Detect which cell encompasses the target text, then output its [x, y] center coordinate. 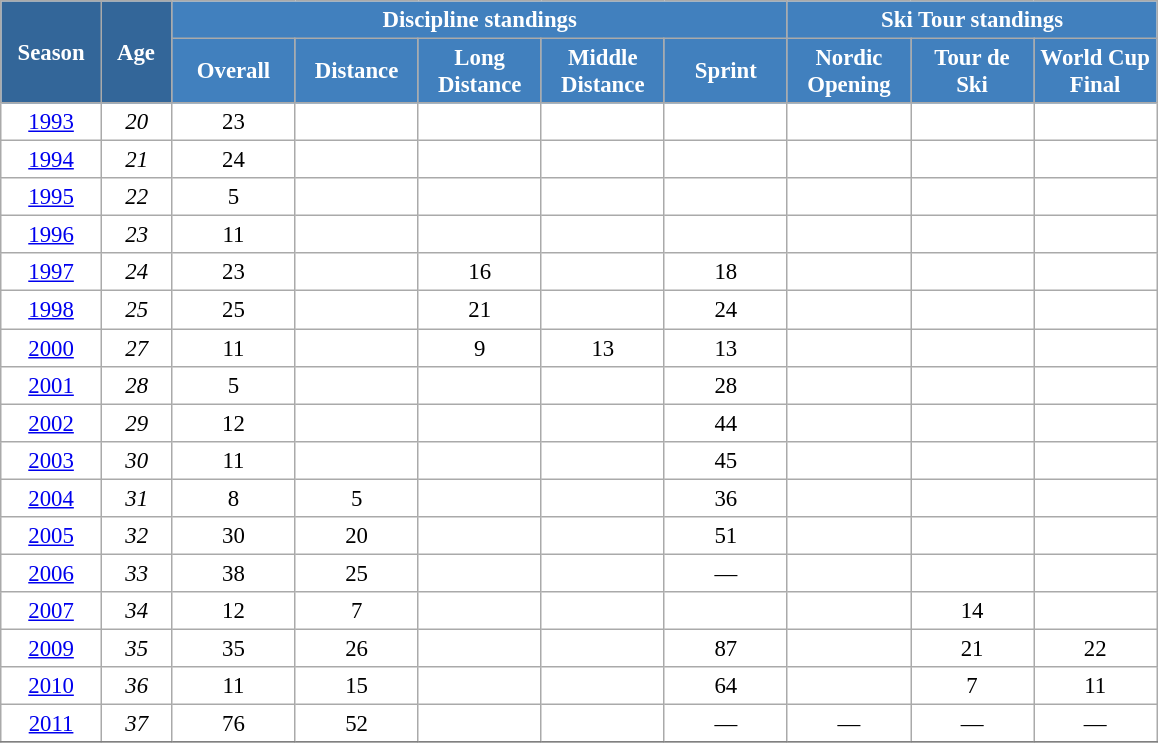
Distance [356, 72]
Sprint [726, 72]
26 [356, 648]
27 [136, 348]
76 [234, 724]
2009 [52, 648]
64 [726, 686]
8 [234, 498]
Long Distance [480, 72]
9 [480, 348]
32 [136, 536]
Discipline standings [480, 20]
1995 [52, 197]
2000 [52, 348]
Ski Tour standings [972, 20]
2001 [52, 385]
1998 [52, 310]
1996 [52, 235]
29 [136, 423]
52 [356, 724]
38 [234, 573]
2006 [52, 573]
16 [480, 273]
14 [972, 611]
31 [136, 498]
Age [136, 52]
Overall [234, 72]
37 [136, 724]
1993 [52, 122]
Season [52, 52]
2011 [52, 724]
44 [726, 423]
87 [726, 648]
2004 [52, 498]
51 [726, 536]
18 [726, 273]
2010 [52, 686]
Tour deSki [972, 72]
45 [726, 460]
33 [136, 573]
1994 [52, 160]
34 [136, 611]
Middle Distance [602, 72]
2003 [52, 460]
2002 [52, 423]
2005 [52, 536]
NordicOpening [848, 72]
2007 [52, 611]
1997 [52, 273]
15 [356, 686]
World CupFinal [1096, 72]
